Find where the given text appears and provide that cell's center as (x, y) coordinate. 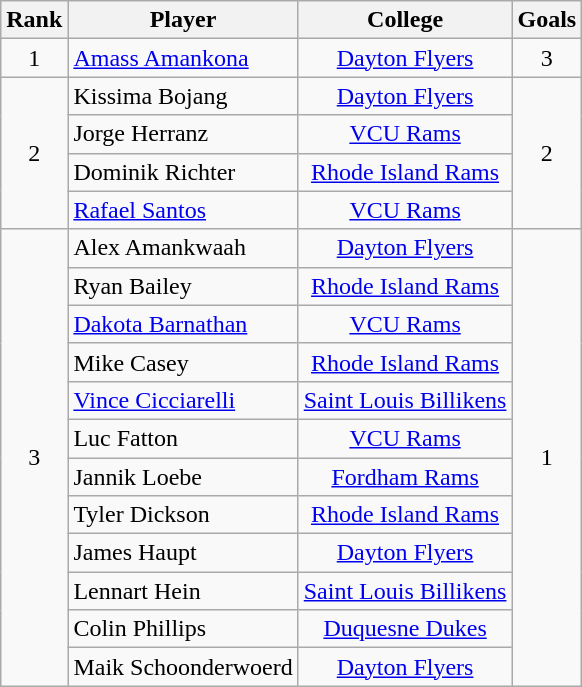
Alex Amankwaah (183, 248)
Fordham Rams (405, 477)
Goals (547, 20)
Dakota Barnathan (183, 324)
Amass Amankona (183, 58)
Tyler Dickson (183, 515)
College (405, 20)
Vince Cicciarelli (183, 400)
Player (183, 20)
Kissima Bojang (183, 96)
Jorge Herranz (183, 134)
Mike Casey (183, 362)
Colin Phillips (183, 629)
Duquesne Dukes (405, 629)
Lennart Hein (183, 591)
James Haupt (183, 553)
Rank (34, 20)
Rafael Santos (183, 210)
Dominik Richter (183, 172)
Jannik Loebe (183, 477)
Maik Schoonderwoerd (183, 667)
Luc Fatton (183, 438)
Ryan Bailey (183, 286)
